Extract the [x, y] coordinate from the center of the cell holding the provided text.  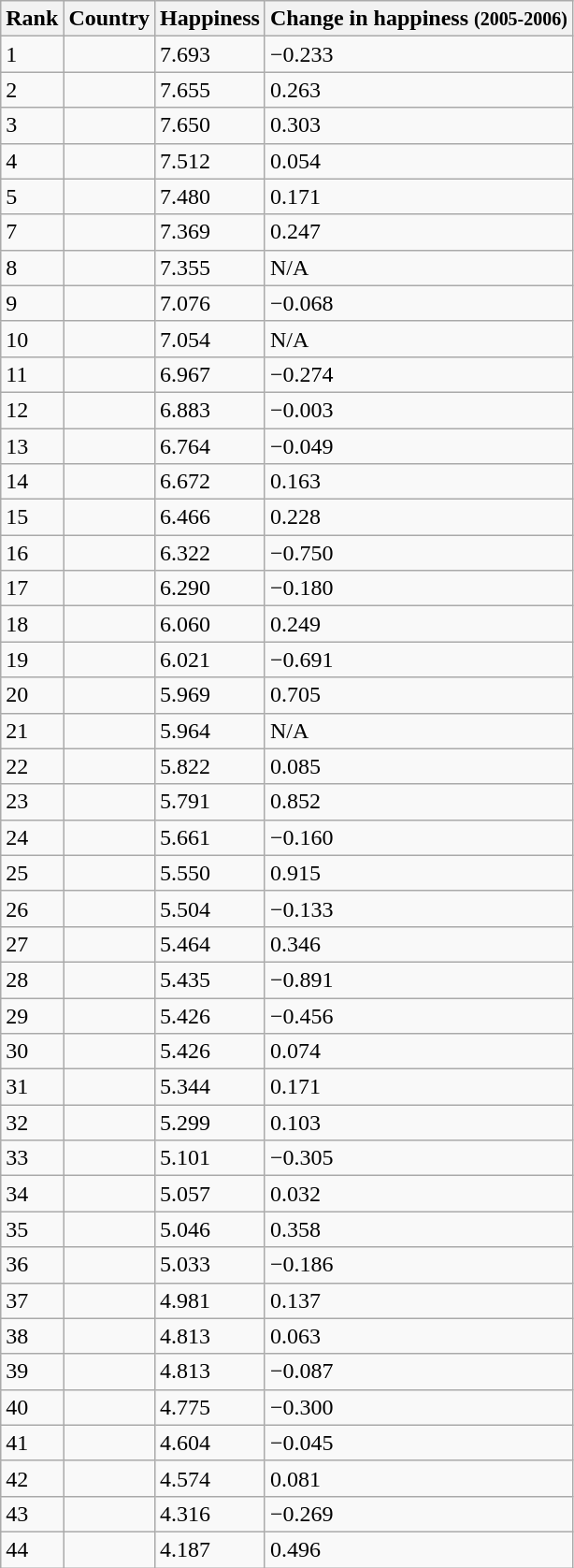
7.693 [210, 54]
28 [32, 980]
43 [32, 1514]
0.249 [419, 624]
−0.180 [419, 588]
−0.003 [419, 410]
15 [32, 517]
−0.233 [419, 54]
21 [32, 731]
5 [32, 196]
24 [32, 837]
5.661 [210, 837]
−0.274 [419, 374]
37 [32, 1300]
7.369 [210, 232]
34 [32, 1194]
6.883 [210, 410]
−0.087 [419, 1372]
−0.269 [419, 1514]
4.574 [210, 1478]
9 [32, 303]
0.228 [419, 517]
Change in happiness (2005-2006) [419, 19]
0.074 [419, 1052]
29 [32, 1015]
7 [32, 232]
32 [32, 1123]
44 [32, 1549]
18 [32, 624]
0.103 [419, 1123]
39 [32, 1372]
7.480 [210, 196]
4 [32, 161]
12 [32, 410]
7.054 [210, 339]
6.466 [210, 517]
23 [32, 802]
Happiness [210, 19]
6.672 [210, 482]
4.604 [210, 1443]
0.346 [419, 944]
0.085 [419, 766]
Country [109, 19]
1 [32, 54]
−0.750 [419, 553]
0.032 [419, 1194]
6.967 [210, 374]
0.063 [419, 1336]
8 [32, 268]
7.512 [210, 161]
6.322 [210, 553]
42 [32, 1478]
0.054 [419, 161]
0.852 [419, 802]
5.344 [210, 1087]
0.247 [419, 232]
6.764 [210, 446]
38 [32, 1336]
5.822 [210, 766]
4.775 [210, 1407]
22 [32, 766]
25 [32, 873]
0.137 [419, 1300]
31 [32, 1087]
4.981 [210, 1300]
6.290 [210, 588]
0.081 [419, 1478]
6.021 [210, 660]
0.705 [419, 695]
5.964 [210, 731]
4.316 [210, 1514]
7.655 [210, 90]
5.550 [210, 873]
−0.049 [419, 446]
−0.068 [419, 303]
7.355 [210, 268]
−0.891 [419, 980]
5.057 [210, 1194]
17 [32, 588]
5.504 [210, 908]
0.303 [419, 125]
0.263 [419, 90]
16 [32, 553]
13 [32, 446]
−0.305 [419, 1158]
7.076 [210, 303]
5.299 [210, 1123]
−0.186 [419, 1265]
5.969 [210, 695]
−0.691 [419, 660]
5.046 [210, 1229]
40 [32, 1407]
10 [32, 339]
41 [32, 1443]
26 [32, 908]
6.060 [210, 624]
−0.133 [419, 908]
0.163 [419, 482]
−0.045 [419, 1443]
14 [32, 482]
5.464 [210, 944]
5.791 [210, 802]
35 [32, 1229]
7.650 [210, 125]
5.033 [210, 1265]
11 [32, 374]
20 [32, 695]
5.101 [210, 1158]
4.187 [210, 1549]
0.358 [419, 1229]
27 [32, 944]
33 [32, 1158]
−0.300 [419, 1407]
2 [32, 90]
19 [32, 660]
5.435 [210, 980]
0.915 [419, 873]
−0.160 [419, 837]
0.496 [419, 1549]
−0.456 [419, 1015]
3 [32, 125]
36 [32, 1265]
30 [32, 1052]
Rank [32, 19]
